Return [X, Y] of the center of cell containing provided text 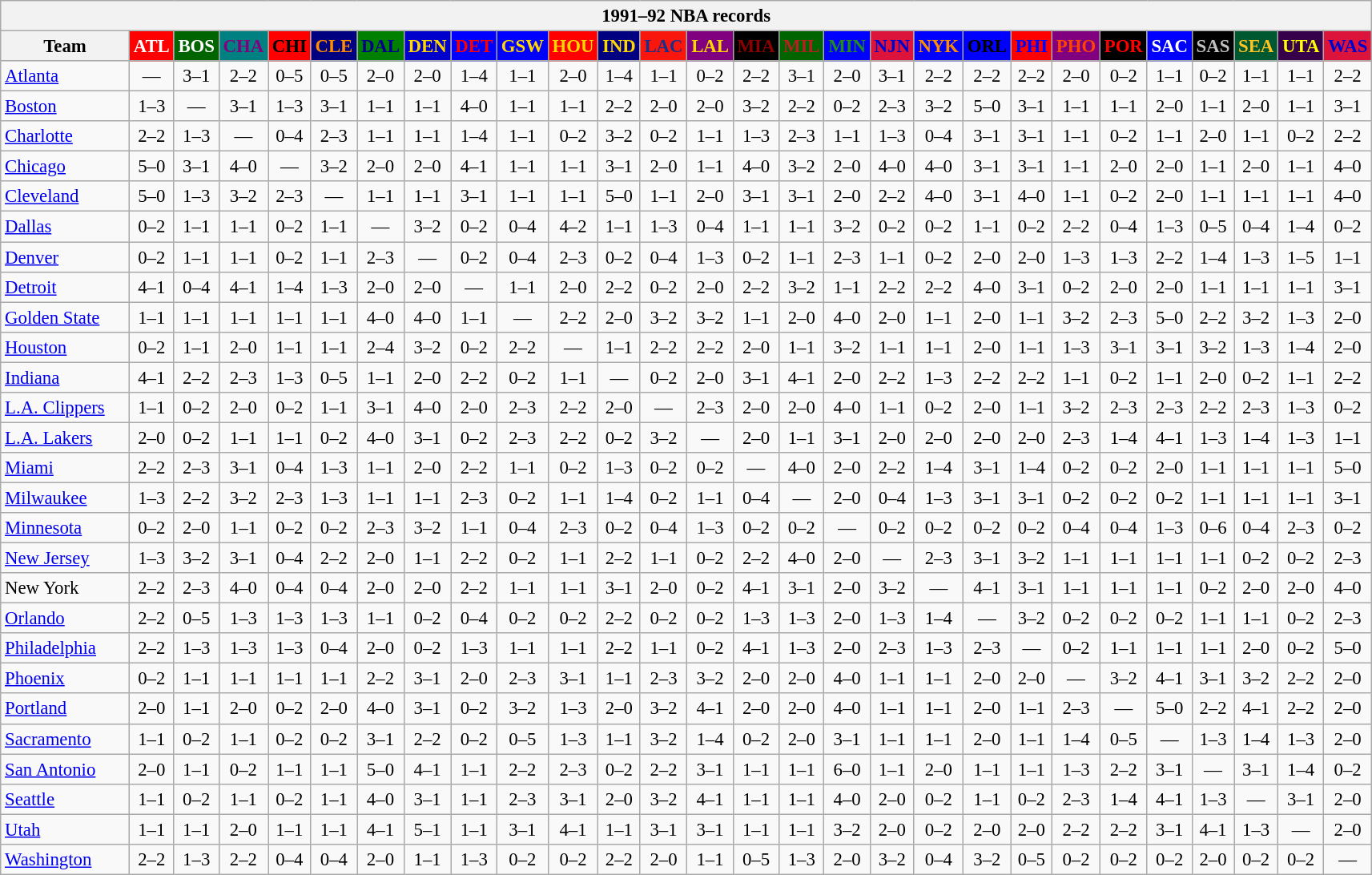
LAL [710, 46]
DAL [381, 46]
Milwaukee [66, 498]
Detroit [66, 287]
Orlando [66, 619]
Sacramento [66, 739]
PHI [1032, 46]
L.A. Lakers [66, 437]
Phoenix [66, 679]
San Antonio [66, 769]
Indiana [66, 377]
SAC [1169, 46]
NJN [892, 46]
BOS [196, 46]
Atlanta [66, 76]
5–1 [428, 829]
HOU [573, 46]
Chicago [66, 167]
Portland [66, 709]
WAS [1348, 46]
CLE [333, 46]
Boston [66, 107]
NYK [939, 46]
SEA [1256, 46]
POR [1123, 46]
Denver [66, 257]
MIN [847, 46]
New York [66, 588]
CHA [243, 46]
MIL [802, 46]
UTA [1301, 46]
Team [66, 46]
Seattle [66, 799]
DET [474, 46]
Dallas [66, 227]
LAC [663, 46]
4–2 [573, 227]
Houston [66, 347]
6–0 [847, 769]
ORL [987, 46]
GSW [522, 46]
New Jersey [66, 558]
CHI [289, 46]
L.A. Clippers [66, 408]
Philadelphia [66, 648]
ATL [151, 46]
0–6 [1213, 528]
Charlotte [66, 136]
DEN [428, 46]
MIA [756, 46]
Minnesota [66, 528]
2–4 [381, 347]
Washington [66, 860]
IND [619, 46]
SAS [1213, 46]
PHO [1076, 46]
Cleveland [66, 196]
Miami [66, 468]
Utah [66, 829]
1–5 [1301, 257]
Golden State [66, 317]
1991–92 NBA records [686, 16]
